For the text-containing cell, return its midpoint in (X, Y) coordinate format. 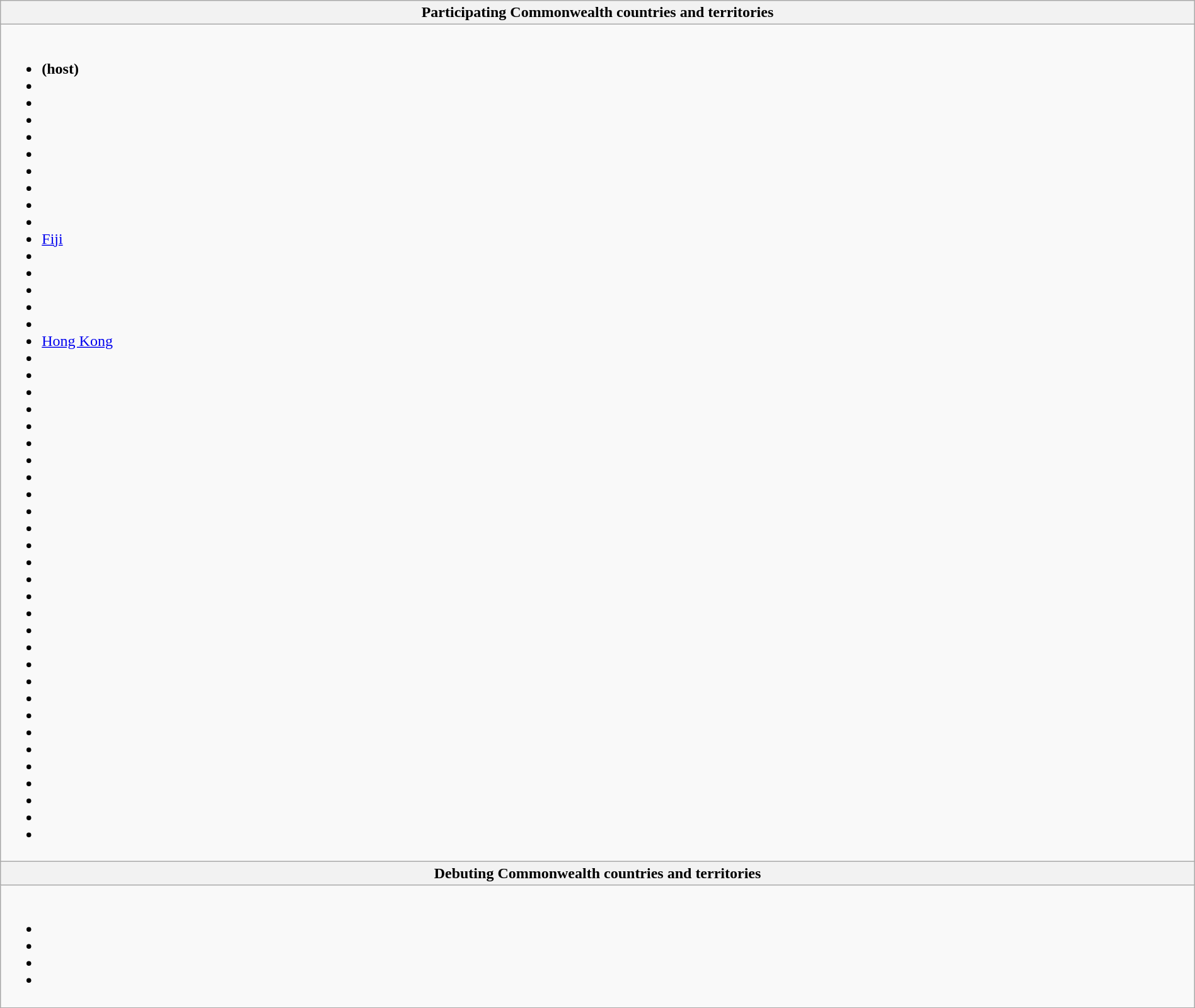
(host) Fiji Hong Kong (597, 443)
Participating Commonwealth countries and territories (597, 13)
Debuting Commonwealth countries and territories (597, 873)
